From the cell containing the given text, extract its center point as (x, y) coordinate. 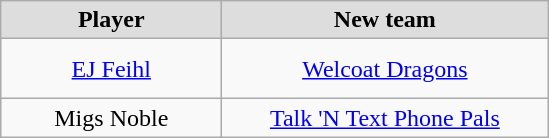
New team (385, 20)
Player (112, 20)
EJ Feihl (112, 69)
Migs Noble (112, 118)
Welcoat Dragons (385, 69)
Talk 'N Text Phone Pals (385, 118)
